Return [X, Y] of the center of cell containing provided text 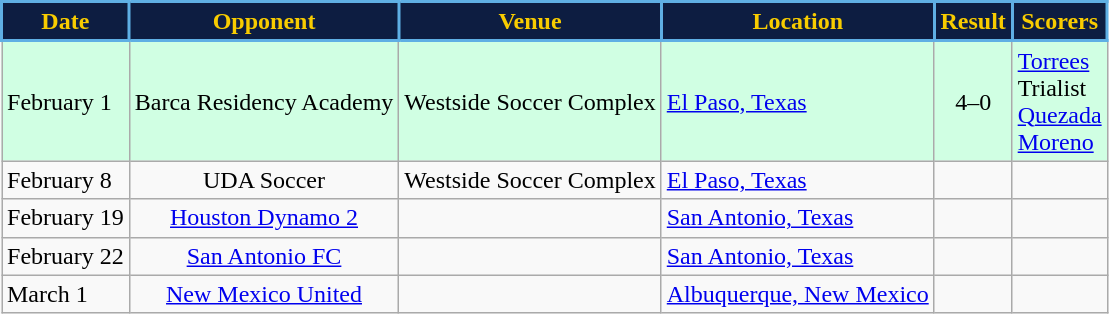
UDA Soccer [264, 180]
February 1 [66, 101]
San Antonio FC [264, 256]
Venue [530, 22]
February 22 [66, 256]
February 19 [66, 218]
Albuquerque, New Mexico [798, 294]
New Mexico United [264, 294]
Barca Residency Academy [264, 101]
February 8 [66, 180]
Scorers [1060, 22]
Location [798, 22]
Result [973, 22]
Houston Dynamo 2 [264, 218]
Opponent [264, 22]
Date [66, 22]
4–0 [973, 101]
March 1 [66, 294]
TorreesTrialistQuezadaMoreno [1060, 101]
